Pinpoint the cell where the given text exists, returning its [x, y] midpoint coordinate. 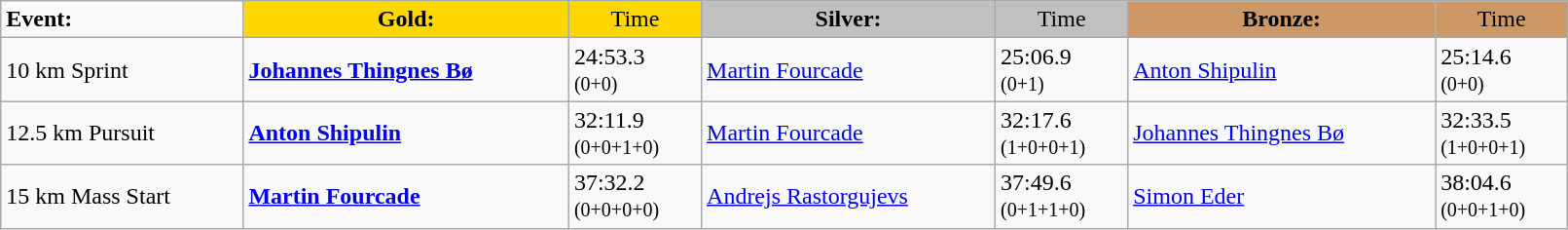
12.5 km Pursuit [123, 133]
32:33.5(1+0+0+1) [1502, 133]
Simon Eder [1282, 197]
24:53.3(0+0) [635, 70]
37:49.6(0+1+1+0) [1062, 197]
15 km Mass Start [123, 197]
Andrejs Rastorgujevs [849, 197]
Silver: [849, 19]
Bronze: [1282, 19]
38:04.6(0+0+1+0) [1502, 197]
37:32.2(0+0+0+0) [635, 197]
Event: [123, 19]
25:14.6(0+0) [1502, 70]
32:17.6(1+0+0+1) [1062, 133]
32:11.9(0+0+1+0) [635, 133]
Gold: [407, 19]
25:06.9(0+1) [1062, 70]
10 km Sprint [123, 70]
